Search for the cell housing the specified text and yield its [x, y] center coordinate. 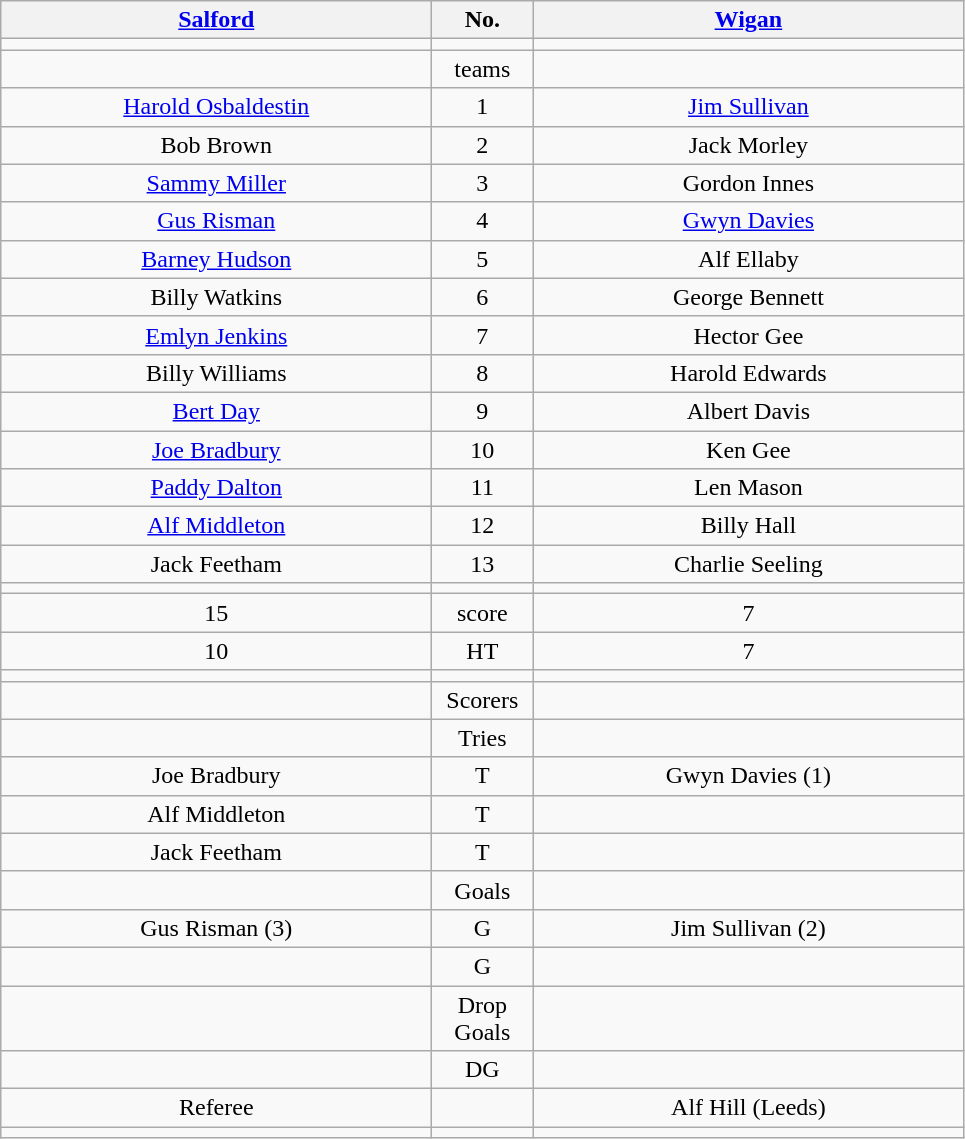
Drop Goals [482, 1018]
Paddy Dalton [216, 488]
Billy Hall [748, 526]
Tries [482, 738]
Harold Edwards [748, 373]
11 [482, 488]
Salford [216, 20]
Referee [216, 1108]
15 [216, 613]
Billy Williams [216, 373]
Goals [482, 890]
Bert Day [216, 411]
Jack Morley [748, 145]
teams [482, 69]
HT [482, 651]
Ken Gee [748, 449]
12 [482, 526]
Gwyn Davies (1) [748, 776]
9 [482, 411]
6 [482, 297]
Albert Davis [748, 411]
Emlyn Jenkins [216, 335]
Charlie Seeling [748, 564]
George Bennett [748, 297]
3 [482, 183]
DG [482, 1070]
1 [482, 107]
Gwyn Davies [748, 221]
No. [482, 20]
Harold Osbaldestin [216, 107]
Hector Gee [748, 335]
Jim Sullivan (2) [748, 928]
Jim Sullivan [748, 107]
Sammy Miller [216, 183]
score [482, 613]
Alf Hill (Leeds) [748, 1108]
13 [482, 564]
5 [482, 259]
Len Mason [748, 488]
Alf Ellaby [748, 259]
Gordon Innes [748, 183]
Bob Brown [216, 145]
8 [482, 373]
Gus Risman (3) [216, 928]
Billy Watkins [216, 297]
4 [482, 221]
Scorers [482, 700]
2 [482, 145]
Wigan [748, 20]
Barney Hudson [216, 259]
Gus Risman [216, 221]
